Return (X, Y) of the center of cell containing provided text 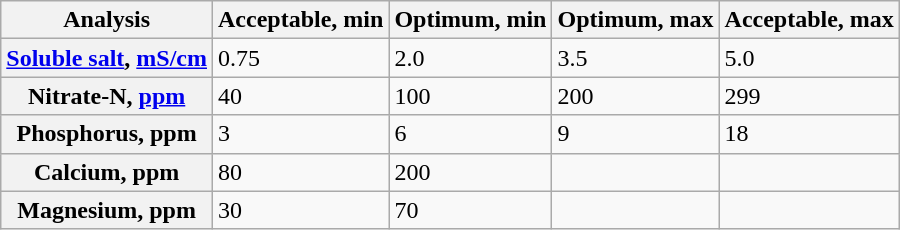
Optimum, min (470, 20)
3.5 (636, 58)
2.0 (470, 58)
30 (301, 210)
5.0 (809, 58)
Acceptable, min (301, 20)
Analysis (107, 20)
70 (470, 210)
Magnesium, ppm (107, 210)
299 (809, 96)
Calcium, ppm (107, 172)
18 (809, 134)
Nitrate-N, ppm (107, 96)
80 (301, 172)
9 (636, 134)
Optimum, max (636, 20)
3 (301, 134)
Phosphorus, ppm (107, 134)
100 (470, 96)
Acceptable, max (809, 20)
6 (470, 134)
Soluble salt, mS/cm (107, 58)
0.75 (301, 58)
40 (301, 96)
